For the text-containing cell, return its midpoint in (x, y) coordinate format. 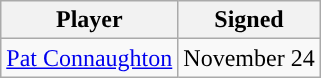
Pat Connaughton (90, 58)
Player (90, 20)
November 24 (249, 58)
Signed (249, 20)
